Determine the [x, y] coordinate at the center of the cell enclosing the given text.  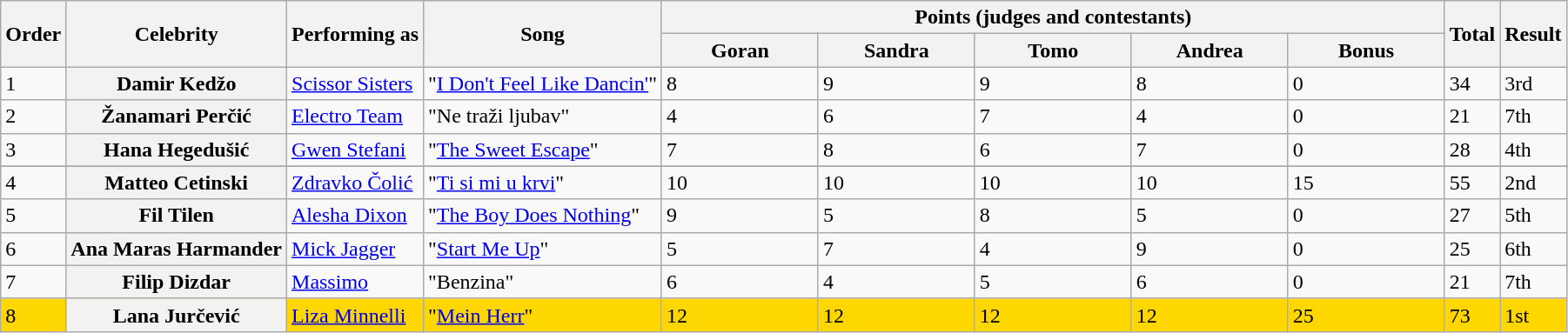
Scissor Sisters [355, 83]
Song [543, 34]
Tomo [1053, 50]
Hana Hegedušić [177, 150]
73 [1472, 315]
Celebrity [177, 34]
2 [33, 117]
Lana Jurčević [177, 315]
3 [33, 150]
Bonus [1366, 50]
Filip Dizdar [177, 282]
Matteo Cetinski [177, 183]
"The Boy Does Nothing" [543, 216]
"The Sweet Escape" [543, 150]
Electro Team [355, 117]
5th [1533, 216]
28 [1472, 150]
27 [1472, 216]
3rd [1533, 83]
2nd [1533, 183]
"Ne traži ljubav" [543, 117]
1st [1533, 315]
Total [1472, 34]
1 [33, 83]
Performing as [355, 34]
34 [1472, 83]
"Benzina" [543, 282]
Sandra [896, 50]
55 [1472, 183]
Fil Tilen [177, 216]
Alesha Dixon [355, 216]
Gwen Stefani [355, 150]
"I Don't Feel Like Dancin'" [543, 83]
6th [1533, 249]
Points (judges and contestants) [1053, 17]
"Start Me Up" [543, 249]
Liza Minnelli [355, 315]
15 [1366, 183]
"Ti si mi u krvi" [543, 183]
4th [1533, 150]
Goran [740, 50]
Zdravko Čolić [355, 183]
Ana Maras Harmander [177, 249]
Result [1533, 34]
Order [33, 34]
Žanamari Perčić [177, 117]
"Mein Herr" [543, 315]
Mick Jagger [355, 249]
Damir Kedžo [177, 83]
Andrea [1210, 50]
Massimo [355, 282]
